Extract the (X, Y) coordinate from the center of the cell holding the provided text.  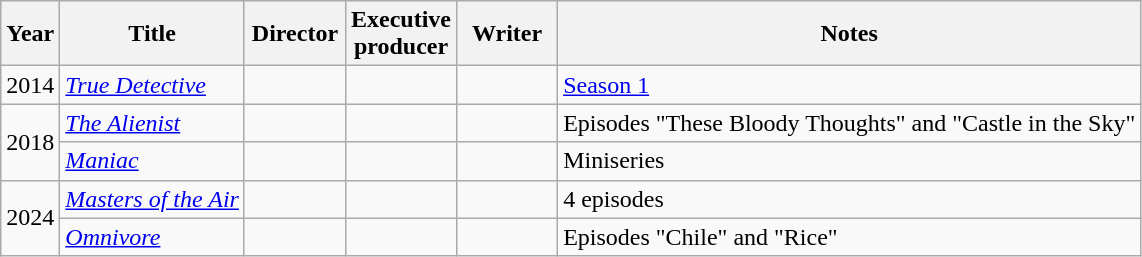
2014 (30, 85)
Omnivore (152, 237)
Maniac (152, 161)
Executiveproducer (400, 34)
Miniseries (850, 161)
2024 (30, 218)
The Alienist (152, 123)
Director (294, 34)
Notes (850, 34)
True Detective (152, 85)
Writer (508, 34)
Title (152, 34)
2018 (30, 142)
Episodes "These Bloody Thoughts" and "Castle in the Sky" (850, 123)
Season 1 (850, 85)
4 episodes (850, 199)
Masters of the Air (152, 199)
Episodes "Chile" and "Rice" (850, 237)
Year (30, 34)
